Determine the [x, y] coordinate at the center of the cell enclosing the given text.  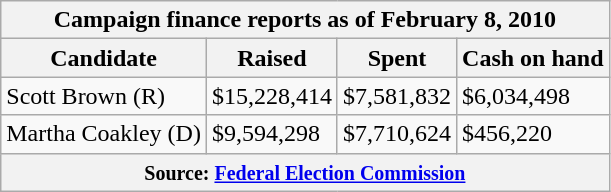
Campaign finance reports as of February 8, 2010 [305, 20]
Candidate [104, 58]
$15,228,414 [272, 96]
$9,594,298 [272, 134]
Raised [272, 58]
$456,220 [533, 134]
$6,034,498 [533, 96]
$7,581,832 [396, 96]
Martha Coakley (D) [104, 134]
Source: Federal Election Commission [305, 172]
Spent [396, 58]
Scott Brown (R) [104, 96]
$7,710,624 [396, 134]
Cash on hand [533, 58]
